Search for the cell housing the specified text and yield its (X, Y) center coordinate. 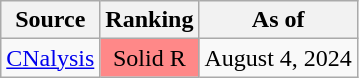
Source (50, 20)
August 4, 2024 (278, 58)
CNalysis (50, 58)
As of (278, 20)
Ranking (150, 20)
Solid R (150, 58)
